Search for the cell housing the specified text and yield its [X, Y] center coordinate. 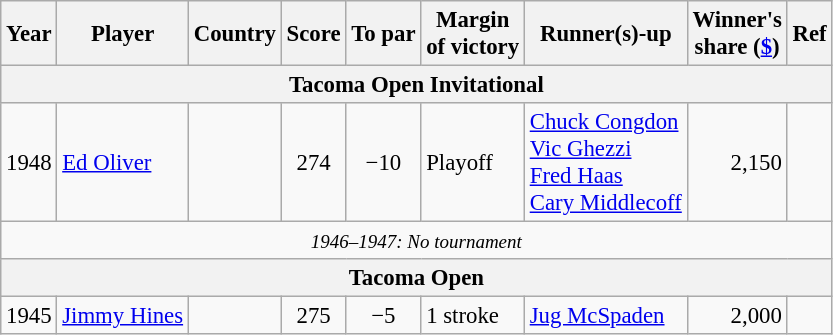
Marginof victory [473, 34]
Jimmy Hines [122, 316]
Score [314, 34]
Winner'sshare ($) [737, 34]
1946–1947: No tournament [416, 241]
2,150 [737, 162]
275 [314, 316]
Runner(s)-up [606, 34]
Year [29, 34]
1945 [29, 316]
Country [234, 34]
Chuck Congdon Vic Ghezzi Fred Haas Cary Middlecoff [606, 162]
Ref [810, 34]
Jug McSpaden [606, 316]
Player [122, 34]
2,000 [737, 316]
274 [314, 162]
Playoff [473, 162]
Tacoma Open [416, 278]
−10 [384, 162]
Ed Oliver [122, 162]
1 stroke [473, 316]
Tacoma Open Invitational [416, 85]
1948 [29, 162]
To par [384, 34]
−5 [384, 316]
